Locate the cell with the specified text and output its (x, y) center coordinate. 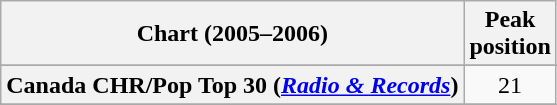
Chart (2005–2006) (232, 34)
21 (510, 85)
Canada CHR/Pop Top 30 (Radio & Records) (232, 85)
Peakposition (510, 34)
